Provide the [x, y] coordinate of the cell's center where the given text is located.  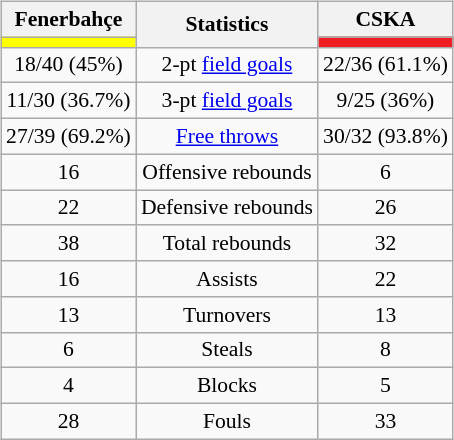
Steals [227, 350]
26 [386, 208]
33 [386, 421]
27/39 (69.2%) [68, 136]
Turnovers [227, 314]
Statistics [227, 24]
Defensive rebounds [227, 208]
11/30 (36.7%) [68, 101]
Assists [227, 279]
28 [68, 421]
Free throws [227, 136]
32 [386, 243]
30/32 (93.8%) [386, 136]
38 [68, 243]
22/36 (61.1%) [386, 65]
Total rebounds [227, 243]
4 [68, 386]
5 [386, 386]
Fenerbahçe [68, 19]
18/40 (45%) [68, 65]
Fouls [227, 421]
2-pt field goals [227, 65]
8 [386, 350]
CSKA [386, 19]
Offensive rebounds [227, 172]
Blocks [227, 386]
3-pt field goals [227, 101]
9/25 (36%) [386, 101]
